Locate the cell with the specified text and output its [X, Y] center coordinate. 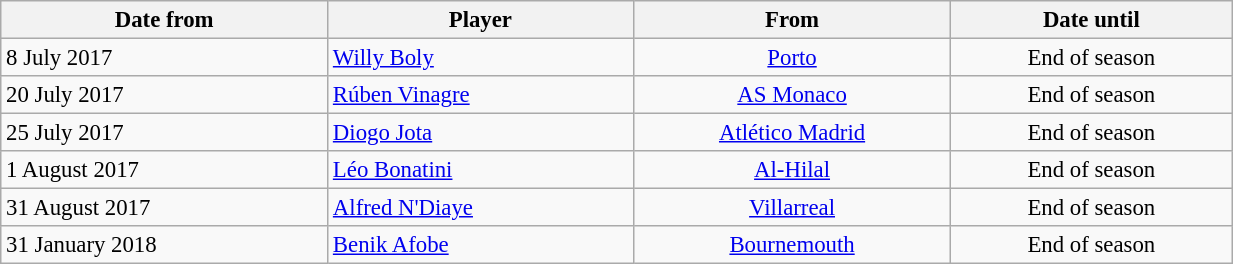
Porto [792, 58]
8 July 2017 [164, 58]
Léo Bonatini [481, 170]
Player [481, 20]
31 August 2017 [164, 208]
Villarreal [792, 208]
Benik Afobe [481, 245]
AS Monaco [792, 95]
Diogo Jota [481, 133]
Atlético Madrid [792, 133]
31 January 2018 [164, 245]
From [792, 20]
Willy Boly [481, 58]
Al-Hilal [792, 170]
Alfred N'Diaye [481, 208]
Date until [1092, 20]
25 July 2017 [164, 133]
20 July 2017 [164, 95]
Date from [164, 20]
1 August 2017 [164, 170]
Rúben Vinagre [481, 95]
Bournemouth [792, 245]
